Find where the given text appears and provide that cell's center as (x, y) coordinate. 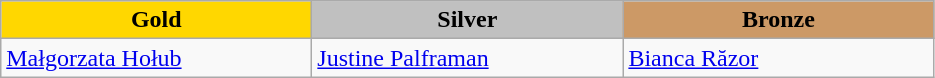
Bianca Răzor (778, 58)
Gold (156, 20)
Silver (468, 20)
Małgorzata Hołub (156, 58)
Bronze (778, 20)
Justine Palframan (468, 58)
